Detect which cell encompasses the target text, then output its [x, y] center coordinate. 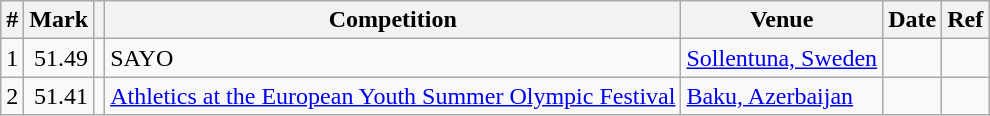
1 [12, 58]
Mark [59, 20]
Athletics at the European Youth Summer Olympic Festival [393, 96]
Sollentuna, Sweden [782, 58]
51.49 [59, 58]
SAYO [393, 58]
Baku, Azerbaijan [782, 96]
Competition [393, 20]
# [12, 20]
Date [912, 20]
Ref [966, 20]
51.41 [59, 96]
2 [12, 96]
Venue [782, 20]
